Extract the [x, y] coordinate from the center of the cell holding the provided text.  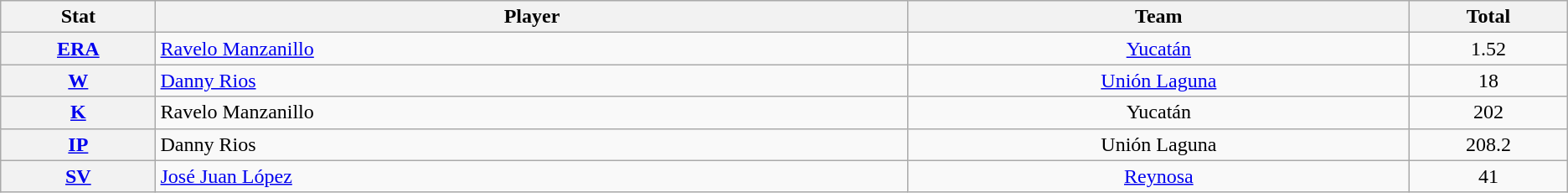
José Juan López [532, 176]
W [79, 81]
208.2 [1489, 144]
Stat [79, 17]
1.52 [1489, 49]
IP [79, 144]
Player [532, 17]
Reynosa [1159, 176]
41 [1489, 176]
Team [1159, 17]
18 [1489, 81]
ERA [79, 49]
SV [79, 176]
202 [1489, 112]
K [79, 112]
Total [1489, 17]
